Provide the (x, y) coordinate of the cell's center where the given text is located.  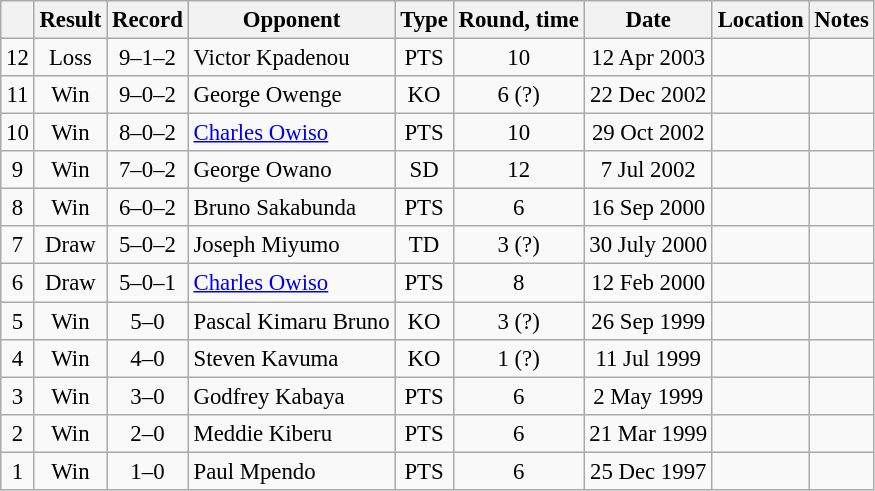
George Owenge (292, 95)
6–0–2 (148, 208)
Paul Mpendo (292, 471)
SD (424, 170)
1 (?) (518, 358)
Meddie Kiberu (292, 433)
Steven Kavuma (292, 358)
11 (18, 95)
2 May 1999 (648, 396)
Date (648, 20)
Notes (842, 20)
12 Feb 2000 (648, 283)
9–1–2 (148, 58)
21 Mar 1999 (648, 433)
22 Dec 2002 (648, 95)
Bruno Sakabunda (292, 208)
5–0–1 (148, 283)
TD (424, 245)
Loss (70, 58)
12 Apr 2003 (648, 58)
7 Jul 2002 (648, 170)
2–0 (148, 433)
4 (18, 358)
8–0–2 (148, 133)
1 (18, 471)
George Owano (292, 170)
Round, time (518, 20)
6 (?) (518, 95)
4–0 (148, 358)
3–0 (148, 396)
11 Jul 1999 (648, 358)
25 Dec 1997 (648, 471)
Type (424, 20)
9 (18, 170)
29 Oct 2002 (648, 133)
Godfrey Kabaya (292, 396)
2 (18, 433)
Record (148, 20)
26 Sep 1999 (648, 321)
5 (18, 321)
Joseph Miyumo (292, 245)
5–0 (148, 321)
Location (760, 20)
Pascal Kimaru Bruno (292, 321)
Opponent (292, 20)
7 (18, 245)
7–0–2 (148, 170)
1–0 (148, 471)
5–0–2 (148, 245)
30 July 2000 (648, 245)
Victor Kpadenou (292, 58)
16 Sep 2000 (648, 208)
Result (70, 20)
3 (18, 396)
9–0–2 (148, 95)
